Return (x, y) of the center of cell containing provided text 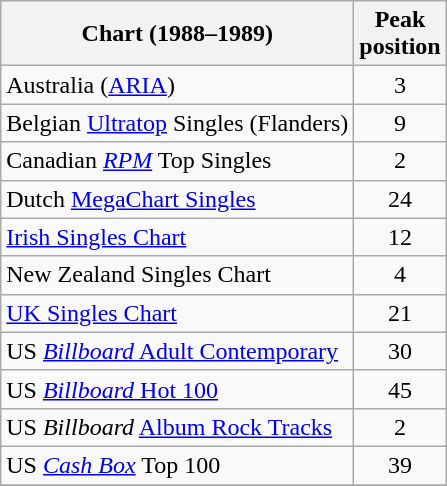
Canadian RPM Top Singles (178, 161)
US Billboard Hot 100 (178, 389)
US Cash Box Top 100 (178, 465)
US Billboard Album Rock Tracks (178, 427)
Dutch MegaChart Singles (178, 199)
24 (400, 199)
Australia (ARIA) (178, 85)
Irish Singles Chart (178, 237)
3 (400, 85)
Chart (1988–1989) (178, 34)
Belgian Ultratop Singles (Flanders) (178, 123)
Peakposition (400, 34)
39 (400, 465)
US Billboard Adult Contemporary (178, 351)
9 (400, 123)
4 (400, 275)
21 (400, 313)
45 (400, 389)
UK Singles Chart (178, 313)
New Zealand Singles Chart (178, 275)
30 (400, 351)
12 (400, 237)
